Return the [X, Y] coordinate for the center point of the cell that contains the specified text.  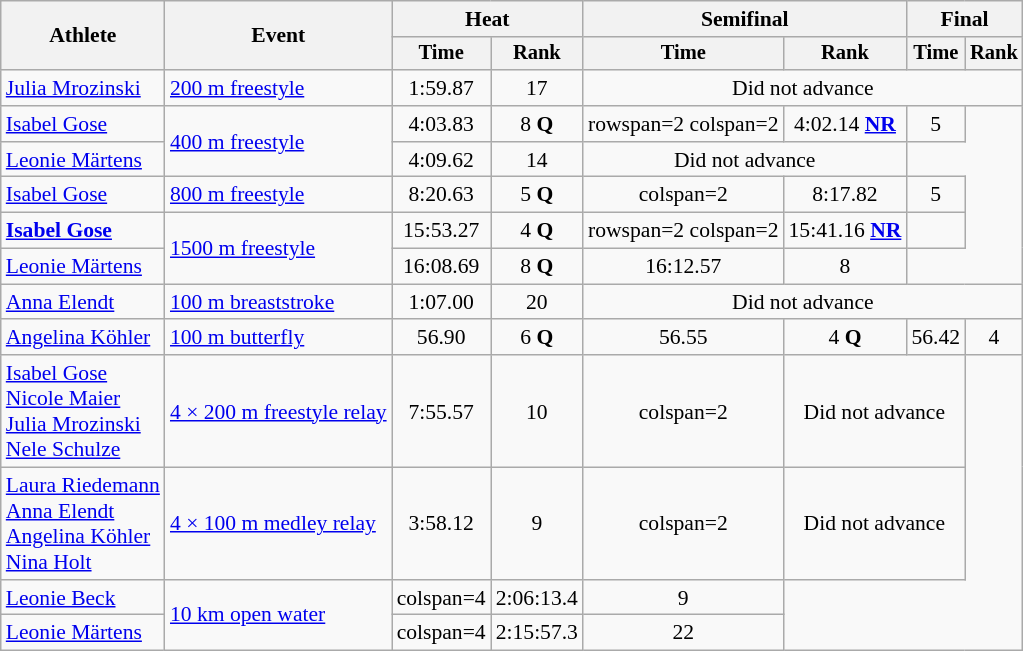
800 m freestyle [278, 195]
4:03.83 [442, 124]
Leonie Beck [83, 598]
1500 m freestyle [278, 248]
Event [278, 36]
Anna Elendt [83, 302]
6 Q [537, 338]
8:17.82 [846, 195]
10 km open water [278, 616]
8 [846, 267]
Julia Mrozinski [83, 88]
56.42 [936, 338]
20 [537, 302]
4:02.14 NR [846, 124]
14 [537, 160]
4 [994, 338]
56.90 [442, 338]
4 × 100 m medley relay [278, 524]
Angelina Köhler [83, 338]
2:06:13.4 [537, 598]
8:20.63 [442, 195]
200 m freestyle [278, 88]
Heat [488, 19]
Athlete [83, 36]
400 m freestyle [278, 142]
1:59.87 [442, 88]
16:08.69 [442, 267]
Laura RiedemannAnna ElendtAngelina KöhlerNina Holt [83, 524]
3:58.12 [442, 524]
10 [537, 411]
Isabel GoseNicole MaierJulia MrozinskiNele Schulze [83, 411]
15:41.16 NR [846, 231]
1:07.00 [442, 302]
2:15:57.3 [537, 633]
22 [684, 633]
7:55.57 [442, 411]
100 m breaststroke [278, 302]
17 [537, 88]
16:12.57 [684, 267]
4:09.62 [442, 160]
15:53.27 [442, 231]
4 × 200 m freestyle relay [278, 411]
56.55 [684, 338]
5 Q [537, 195]
Semifinal [744, 19]
Final [964, 19]
100 m butterfly [278, 338]
